Scan for the cell matching the given text and deliver its [X, Y] coordinate at center. 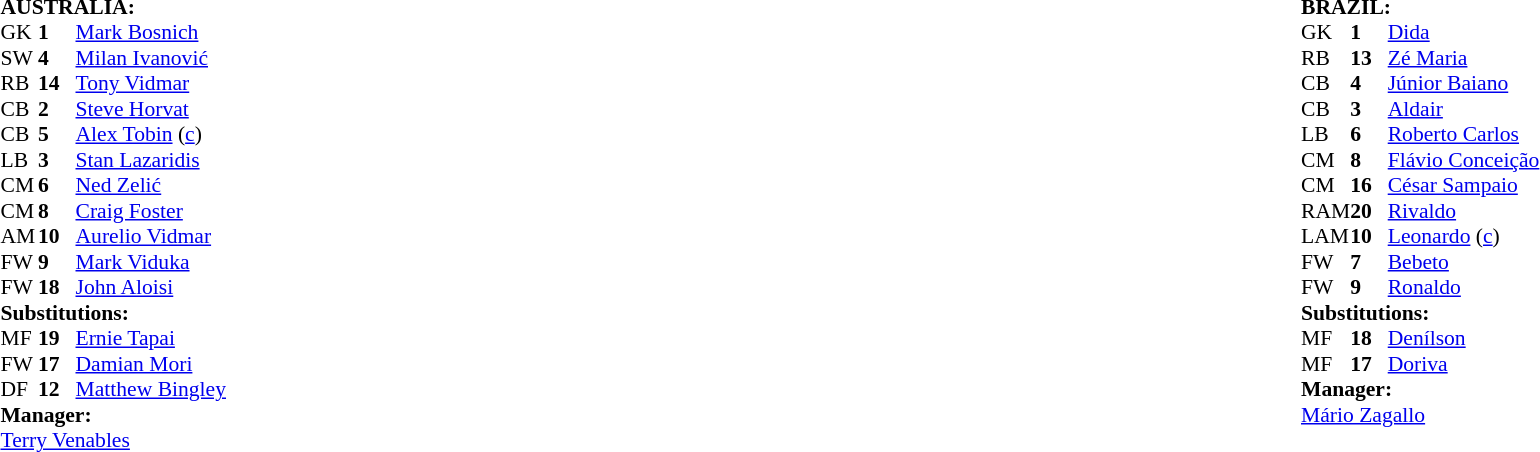
Mário Zagallo [1420, 415]
13 [1369, 58]
Ernie Tapai [151, 339]
Mark Viduka [151, 262]
Leonardo (c) [1464, 237]
César Sampaio [1464, 185]
DF [19, 389]
20 [1369, 211]
Doriva [1464, 364]
Denílson [1464, 339]
Rivaldo [1464, 211]
Steve Horvat [151, 109]
Roberto Carlos [1464, 135]
Zé Maria [1464, 58]
Mark Bosnich [151, 33]
2 [57, 109]
16 [1369, 185]
Damian Mori [151, 364]
SW [19, 58]
Stan Lazaridis [151, 160]
John Aloisi [151, 287]
LAM [1326, 237]
Craig Foster [151, 211]
7 [1369, 262]
Aurelio Vidmar [151, 237]
Flávio Conceição [1464, 160]
AM [19, 237]
RAM [1326, 211]
14 [57, 83]
Tony Vidmar [151, 83]
Júnior Baiano [1464, 83]
Ronaldo [1464, 287]
12 [57, 389]
Aldair [1464, 109]
Milan Ivanović [151, 58]
Dida [1464, 33]
5 [57, 135]
Alex Tobin (c) [151, 135]
19 [57, 339]
Bebeto [1464, 262]
Ned Zelić [151, 185]
Matthew Bingley [151, 389]
